Pinpoint the cell where the given text exists, returning its [X, Y] midpoint coordinate. 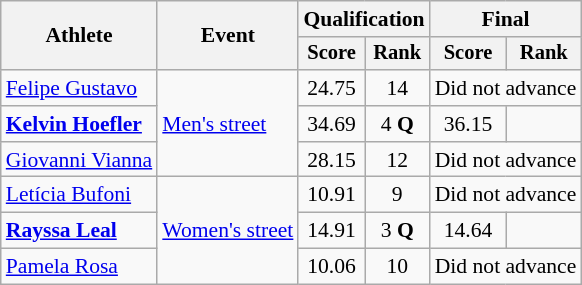
Women's street [228, 230]
10.91 [331, 195]
Event [228, 36]
10 [398, 267]
14.64 [468, 231]
Athlete [80, 36]
9 [398, 195]
12 [398, 160]
Kelvin Hoefler [80, 124]
Men's street [228, 124]
14.91 [331, 231]
Letícia Bufoni [80, 195]
3 Q [398, 231]
24.75 [331, 88]
28.15 [331, 160]
Rayssa Leal [80, 231]
34.69 [331, 124]
10.06 [331, 267]
Qualification [364, 19]
Pamela Rosa [80, 267]
36.15 [468, 124]
Felipe Gustavo [80, 88]
14 [398, 88]
Giovanni Vianna [80, 160]
4 Q [398, 124]
Final [506, 19]
